Extract the [x, y] coordinate from the center of the cell holding the provided text.  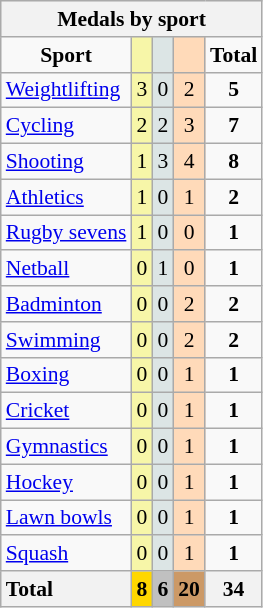
Medals by sport [132, 19]
Weightlifting [66, 90]
Rugby sevens [66, 233]
34 [234, 589]
5 [234, 90]
7 [234, 126]
Shooting [66, 162]
Squash [66, 554]
Gymnastics [66, 447]
6 [162, 589]
Netball [66, 269]
Lawn bowls [66, 518]
Boxing [66, 375]
Badminton [66, 304]
Cricket [66, 411]
Hockey [66, 482]
Swimming [66, 340]
Sport [66, 55]
20 [189, 589]
Athletics [66, 197]
4 [189, 162]
Cycling [66, 126]
